Return the (x, y) coordinate for the center point of the cell that contains the specified text.  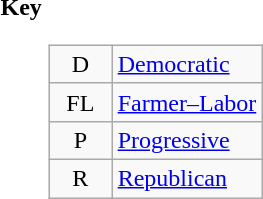
D (81, 64)
Democratic (187, 64)
P (81, 140)
Farmer–Labor (187, 102)
R (81, 178)
Progressive (187, 140)
FL (81, 102)
Republican (187, 178)
